Extract the [x, y] coordinate from the center of the cell holding the provided text.  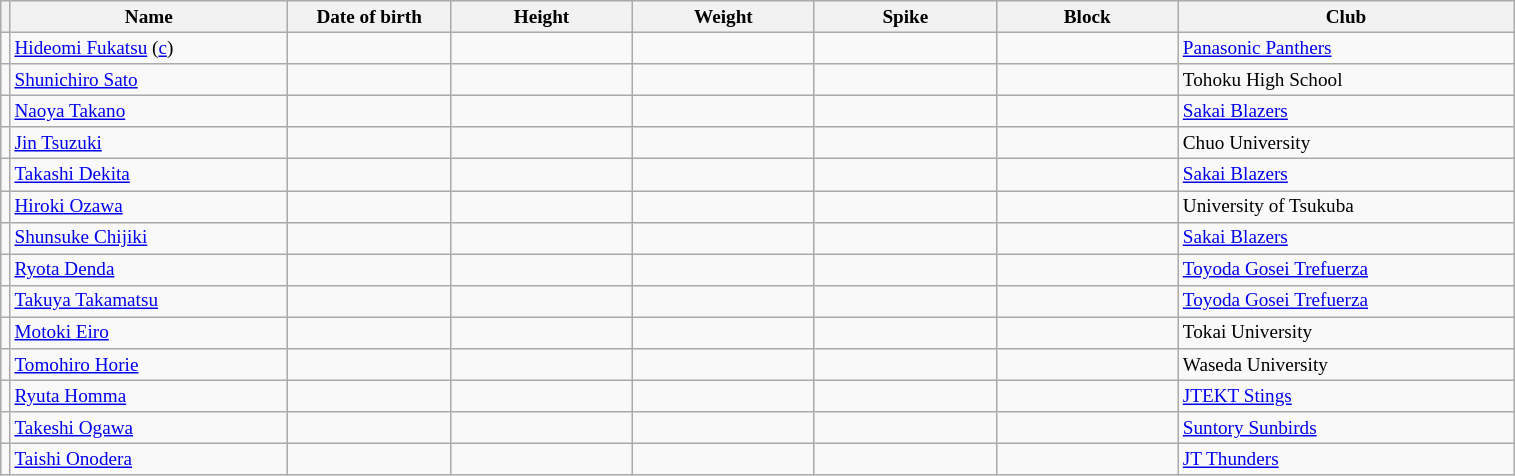
Takeshi Ogawa [149, 428]
Hideomi Fukatsu (c) [149, 48]
Name [149, 17]
JT Thunders [1346, 460]
Takashi Dekita [149, 175]
Spike [905, 17]
Waseda University [1346, 365]
Chuo University [1346, 143]
Tomohiro Horie [149, 365]
Naoya Takano [149, 111]
Weight [723, 17]
Suntory Sunbirds [1346, 428]
JTEKT Stings [1346, 396]
Club [1346, 17]
Tokai University [1346, 333]
Hiroki Ozawa [149, 206]
Jin Tsuzuki [149, 143]
Taishi Onodera [149, 460]
Shunichiro Sato [149, 80]
Date of birth [370, 17]
Panasonic Panthers [1346, 48]
Motoki Eiro [149, 333]
Block [1087, 17]
Takuya Takamatsu [149, 301]
Height [542, 17]
University of Tsukuba [1346, 206]
Shunsuke Chijiki [149, 238]
Tohoku High School [1346, 80]
Ryota Denda [149, 270]
Ryuta Homma [149, 396]
